Determine the (X, Y) coordinate at the center of the cell enclosing the given text.  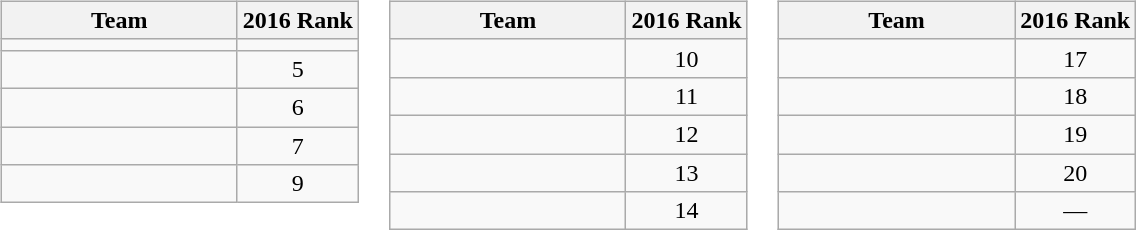
6 (298, 107)
17 (1076, 58)
9 (298, 184)
14 (686, 211)
10 (686, 58)
5 (298, 69)
12 (686, 134)
20 (1076, 173)
7 (298, 145)
18 (1076, 96)
19 (1076, 134)
— (1076, 211)
13 (686, 173)
11 (686, 96)
